Return the [x, y] coordinate for the center point of the cell that contains the specified text.  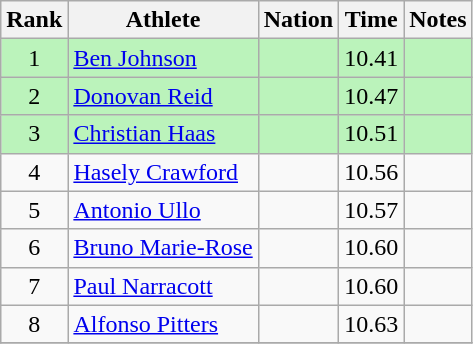
Time [372, 20]
Donovan Reid [163, 96]
Notes [438, 20]
Antonio Ullo [163, 210]
Ben Johnson [163, 58]
Athlete [163, 20]
3 [34, 134]
5 [34, 210]
Bruno Marie-Rose [163, 248]
10.41 [372, 58]
8 [34, 324]
1 [34, 58]
6 [34, 248]
Christian Haas [163, 134]
10.47 [372, 96]
10.57 [372, 210]
Nation [298, 20]
7 [34, 286]
2 [34, 96]
Hasely Crawford [163, 172]
10.51 [372, 134]
4 [34, 172]
10.63 [372, 324]
Rank [34, 20]
Paul Narracott [163, 286]
10.56 [372, 172]
Alfonso Pitters [163, 324]
